Pinpoint the cell where the given text exists, returning its (X, Y) midpoint coordinate. 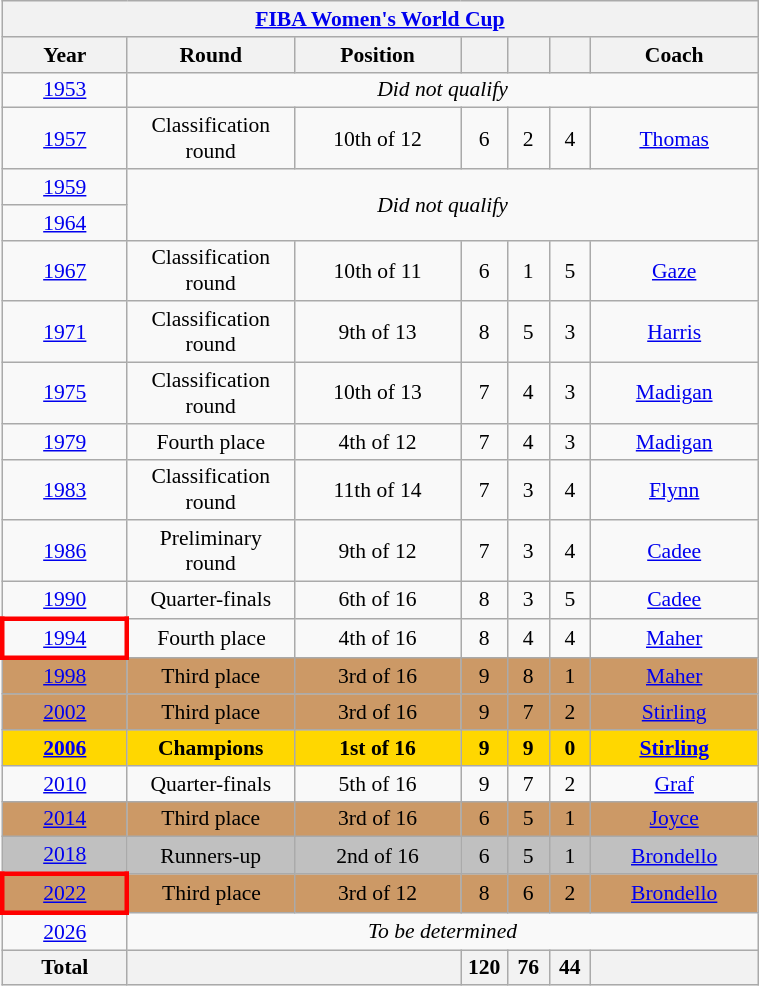
4th of 16 (378, 638)
Harris (674, 332)
2018 (64, 856)
0 (570, 748)
Graf (674, 784)
1959 (64, 187)
1971 (64, 332)
Joyce (674, 819)
Year (64, 55)
Gaze (674, 270)
Flynn (674, 490)
10th of 11 (378, 270)
1975 (64, 394)
10th of 12 (378, 138)
Runners-up (210, 856)
4th of 12 (378, 442)
1990 (64, 600)
Thomas (674, 138)
10th of 13 (378, 394)
1986 (64, 552)
2014 (64, 819)
Position (378, 55)
Coach (674, 55)
1953 (64, 90)
Champions (210, 748)
120 (484, 968)
76 (528, 968)
1994 (64, 638)
1983 (64, 490)
2nd of 16 (378, 856)
9th of 12 (378, 552)
FIBA Women's World Cup (380, 19)
1967 (64, 270)
2006 (64, 748)
Round (210, 55)
Total (64, 968)
1957 (64, 138)
5th of 16 (378, 784)
To be determined (442, 932)
6th of 16 (378, 600)
1st of 16 (378, 748)
Preliminary round (210, 552)
2010 (64, 784)
1979 (64, 442)
1964 (64, 223)
9th of 13 (378, 332)
1998 (64, 676)
3rd of 12 (378, 894)
2026 (64, 932)
11th of 14 (378, 490)
2022 (64, 894)
2002 (64, 713)
44 (570, 968)
